Pinpoint the cell where the given text exists, returning its [x, y] midpoint coordinate. 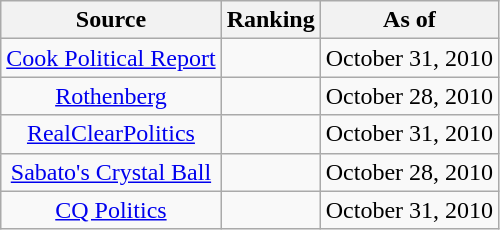
CQ Politics [111, 210]
Sabato's Crystal Ball [111, 172]
As of [409, 20]
RealClearPolitics [111, 134]
Cook Political Report [111, 58]
Ranking [270, 20]
Source [111, 20]
Rothenberg [111, 96]
